Output the (X, Y) coordinate of the center of the cell containing the given text.  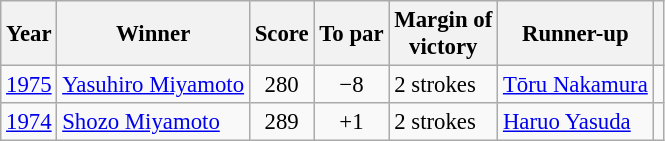
Runner-up (576, 34)
Winner (153, 34)
280 (282, 85)
Score (282, 34)
1975 (29, 85)
Yasuhiro Miyamoto (153, 85)
To par (352, 34)
Margin ofvictory (444, 34)
Tōru Nakamura (576, 85)
−8 (352, 85)
Shozo Miyamoto (153, 122)
Year (29, 34)
+1 (352, 122)
1974 (29, 122)
289 (282, 122)
Haruo Yasuda (576, 122)
